Capture the cell that displays the provided text and extract its (x, y) central coordinate. 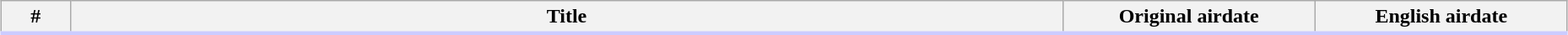
English airdate (1441, 17)
Original airdate (1188, 17)
Title (567, 17)
# (35, 17)
